Capture the cell that displays the provided text and extract its (X, Y) central coordinate. 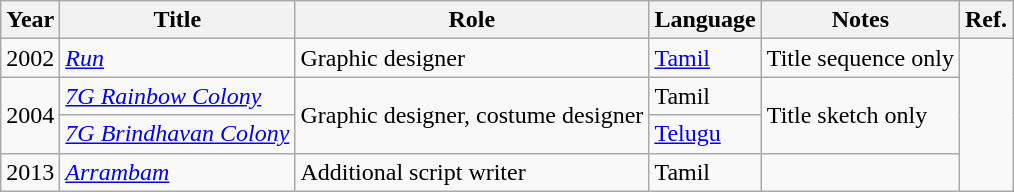
Notes (860, 20)
7G Brindhavan Colony (178, 134)
Ref. (986, 20)
Language (705, 20)
Title (178, 20)
7G Rainbow Colony (178, 96)
Additional script writer (472, 172)
Arrambam (178, 172)
Telugu (705, 134)
2004 (30, 115)
Year (30, 20)
Title sequence only (860, 58)
2002 (30, 58)
Run (178, 58)
Title sketch only (860, 115)
Role (472, 20)
Graphic designer, costume designer (472, 115)
Graphic designer (472, 58)
2013 (30, 172)
